Find where the given text appears and provide that cell's center as [X, Y] coordinate. 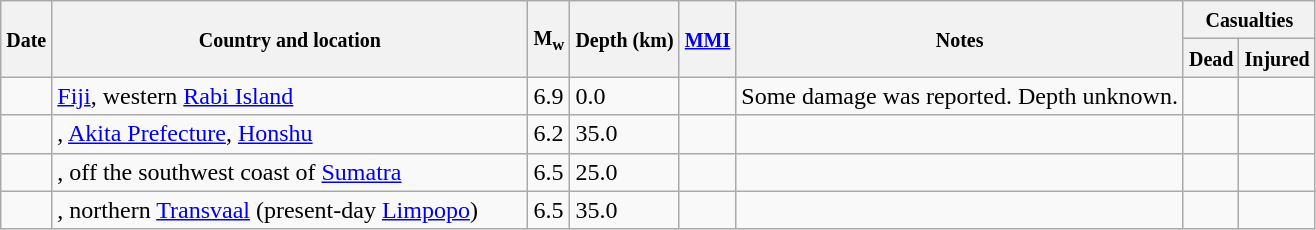
MMI [708, 39]
Casualties [1249, 20]
, northern Transvaal (present-day Limpopo) [290, 210]
, Akita Prefecture, Honshu [290, 134]
Depth (km) [624, 39]
Country and location [290, 39]
25.0 [624, 172]
Fiji, western Rabi Island [290, 96]
6.2 [549, 134]
Date [26, 39]
Mw [549, 39]
Dead [1211, 58]
Notes [960, 39]
0.0 [624, 96]
6.9 [549, 96]
Some damage was reported. Depth unknown. [960, 96]
, off the southwest coast of Sumatra [290, 172]
Injured [1277, 58]
